Search for the cell housing the specified text and yield its [X, Y] center coordinate. 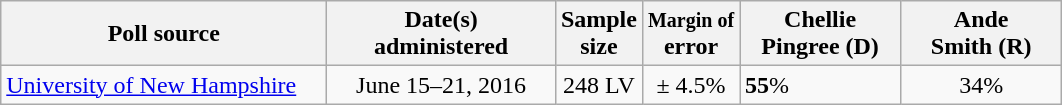
248 LV [598, 85]
AndeSmith (R) [982, 34]
June 15–21, 2016 [442, 85]
University of New Hampshire [164, 85]
34% [982, 85]
55% [820, 85]
ChelliePingree (D) [820, 34]
Date(s)administered [442, 34]
Samplesize [598, 34]
Poll source [164, 34]
± 4.5% [690, 85]
Margin oferror [690, 34]
